Determine the [x, y] coordinate at the center of the cell enclosing the given text.  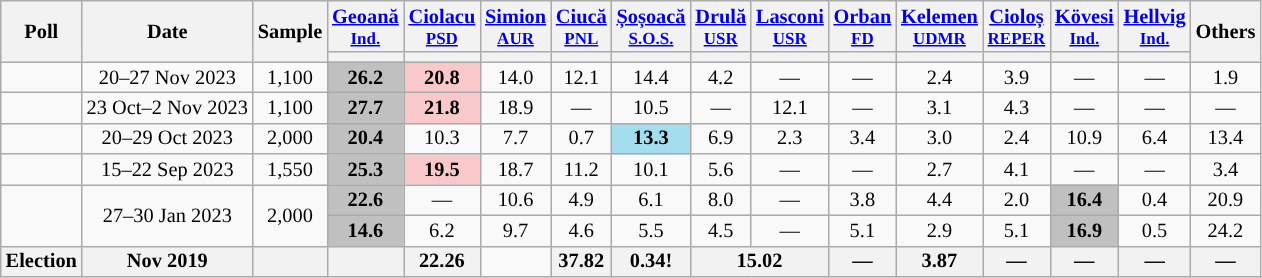
13.4 [1226, 138]
Others [1226, 30]
23 Oct–2 Nov 2023 [168, 108]
4.6 [582, 230]
3.1 [940, 108]
4.3 [1016, 108]
CiolacuPSD [442, 26]
10.5 [652, 108]
13.3 [652, 138]
SimionAUR [516, 26]
22.6 [365, 200]
KövesiInd. [1084, 26]
3.87 [940, 262]
5.6 [720, 170]
20–27 Nov 2023 [168, 78]
4.2 [720, 78]
16.9 [1084, 230]
14.4 [652, 78]
27.7 [365, 108]
4.5 [720, 230]
CioloșREPER [1016, 26]
1.9 [1226, 78]
26.2 [365, 78]
CiucăPNL [582, 26]
5.5 [652, 230]
HellvigInd. [1155, 26]
15–22 Sep 2023 [168, 170]
22.26 [442, 262]
6.9 [720, 138]
DrulăUSR [720, 26]
0.4 [1155, 200]
20–29 Oct 2023 [168, 138]
6.2 [442, 230]
2.0 [1016, 200]
4.1 [1016, 170]
10.3 [442, 138]
Date [168, 30]
10.6 [516, 200]
11.2 [582, 170]
3.0 [940, 138]
18.7 [516, 170]
16.4 [1084, 200]
ȘoșoacăS.O.S. [652, 26]
10.9 [1084, 138]
10.1 [652, 170]
14.0 [516, 78]
Nov 2019 [168, 262]
21.8 [442, 108]
2.3 [790, 138]
4.4 [940, 200]
0.7 [582, 138]
2.9 [940, 230]
0.5 [1155, 230]
6.1 [652, 200]
15.02 [759, 262]
3.8 [862, 200]
25.3 [365, 170]
GeoanăInd. [365, 26]
Sample [290, 30]
0.34! [652, 262]
2.7 [940, 170]
Lasconi USR [790, 26]
37.82 [582, 262]
19.5 [442, 170]
9.7 [516, 230]
24.2 [1226, 230]
Election [42, 262]
Poll [42, 30]
3.9 [1016, 78]
20.8 [442, 78]
4.9 [582, 200]
KelemenUDMR [940, 26]
6.4 [1155, 138]
20.9 [1226, 200]
14.6 [365, 230]
20.4 [365, 138]
1,550 [290, 170]
OrbanFD [862, 26]
8.0 [720, 200]
7.7 [516, 138]
27–30 Jan 2023 [168, 214]
18.9 [516, 108]
